Locate the cell with the specified text and output its (X, Y) center coordinate. 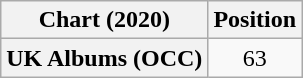
Position (255, 20)
63 (255, 58)
UK Albums (OCC) (104, 58)
Chart (2020) (104, 20)
